Detect which cell encompasses the target text, then output its (X, Y) center coordinate. 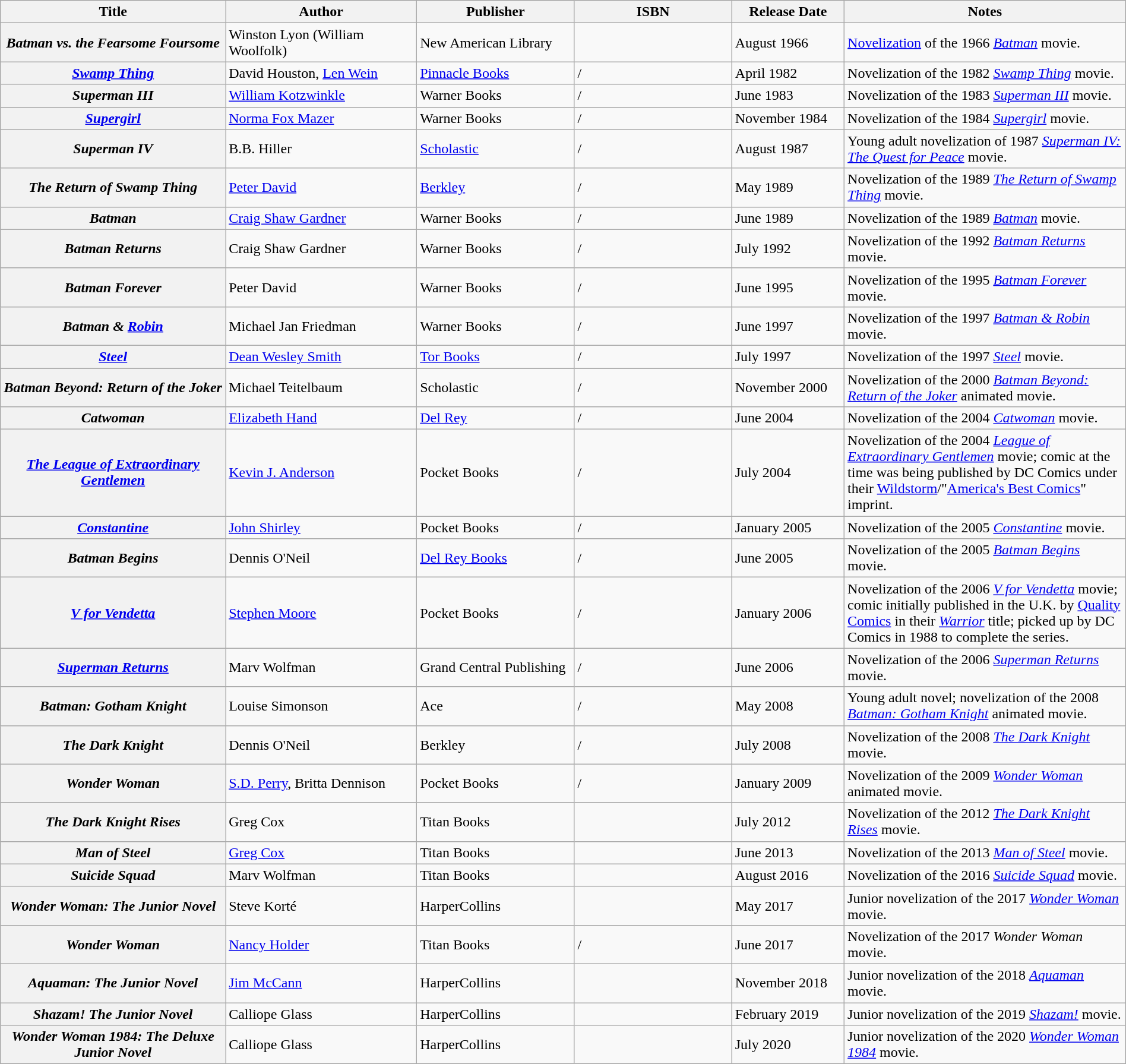
Novelization of the 1997 Steel movie. (985, 356)
Junior novelization of the 2018 Aquaman movie. (985, 983)
Novelization of the 1966 Batman movie. (985, 43)
Dean Wesley Smith (321, 356)
June 2013 (787, 853)
Batman (113, 218)
Novelization of the 1983 Superman III movie. (985, 96)
William Kotzwinkle (321, 96)
Stephen Moore (321, 613)
Jim McCann (321, 983)
Novelization of the 1997 Batman & Robin movie. (985, 326)
Tor Books (495, 356)
Catwoman (113, 418)
Novelization of the 1989 Batman movie. (985, 218)
July 2020 (787, 1044)
June 2005 (787, 558)
Michael Teitelbaum (321, 387)
Junior novelization of the 2019 Shazam! movie. (985, 1014)
Swamp Thing (113, 73)
Wonder Woman 1984: The Deluxe Junior Novel (113, 1044)
Nancy Holder (321, 945)
January 2009 (787, 783)
November 2018 (787, 983)
Notes (985, 12)
Louise Simonson (321, 706)
Young adult novel; novelization of the 2008 Batman: Gotham Knight animated movie. (985, 706)
July 1992 (787, 248)
Novelization of the 2000 Batman Beyond: Return of the Joker animated movie. (985, 387)
Novelization of the 2009 Wonder Woman animated movie. (985, 783)
Pinnacle Books (495, 73)
May 2017 (787, 905)
Suicide Squad (113, 875)
Novelization of the 1992 Batman Returns movie. (985, 248)
April 1982 (787, 73)
Novelization of the 2017 Wonder Woman movie. (985, 945)
Batman Begins (113, 558)
July 2012 (787, 822)
June 2004 (787, 418)
Superman III (113, 96)
January 2006 (787, 613)
Batman Forever (113, 288)
V for Vendetta (113, 613)
June 1983 (787, 96)
Norma Fox Mazer (321, 118)
Wonder Woman: The Junior Novel (113, 905)
ISBN (653, 12)
Novelization of the 2005 Batman Begins movie. (985, 558)
New American Library (495, 43)
August 1987 (787, 149)
July 2008 (787, 745)
Batman Returns (113, 248)
B.B. Hiller (321, 149)
November 2000 (787, 387)
July 1997 (787, 356)
Ace (495, 706)
Release Date (787, 12)
Novelization of the 2004 Catwoman movie. (985, 418)
John Shirley (321, 528)
Shazam! The Junior Novel (113, 1014)
Grand Central Publishing (495, 668)
The League of Extraordinary Gentlemen (113, 473)
June 1997 (787, 326)
Novelization of the 1984 Supergirl movie. (985, 118)
Superman IV (113, 149)
Michael Jan Friedman (321, 326)
Novelization of the 2016 Suicide Squad movie. (985, 875)
Steel (113, 356)
Title (113, 12)
Del Rey Books (495, 558)
Batman: Gotham Knight (113, 706)
Author (321, 12)
Man of Steel (113, 853)
Publisher (495, 12)
Supergirl (113, 118)
February 2019 (787, 1014)
Novelization of the 1989 The Return of Swamp Thing movie. (985, 188)
June 1989 (787, 218)
Del Rey (495, 418)
Novelization of the 2006 Superman Returns movie. (985, 668)
David Houston, Len Wein (321, 73)
Batman vs. the Fearsome Foursome (113, 43)
The Dark Knight Rises (113, 822)
The Dark Knight (113, 745)
Elizabeth Hand (321, 418)
Winston Lyon (William Woolfolk) (321, 43)
Kevin J. Anderson (321, 473)
Novelization of the 1995 Batman Forever movie. (985, 288)
Novelization of the 2012 The Dark Knight Rises movie. (985, 822)
May 2008 (787, 706)
The Return of Swamp Thing (113, 188)
Batman & Robin (113, 326)
Novelization of the 2008 The Dark Knight movie. (985, 745)
July 2004 (787, 473)
Constantine (113, 528)
Novelization of the 2013 Man of Steel movie. (985, 853)
June 2017 (787, 945)
Junior novelization of the 2020 Wonder Woman 1984 movie. (985, 1044)
Steve Korté (321, 905)
Batman Beyond: Return of the Joker (113, 387)
Novelization of the 1982 Swamp Thing movie. (985, 73)
Novelization of the 2005 Constantine movie. (985, 528)
Young adult novelization of 1987 Superman IV: The Quest for Peace movie. (985, 149)
June 2006 (787, 668)
Junior novelization of the 2017 Wonder Woman movie. (985, 905)
November 1984 (787, 118)
August 1966 (787, 43)
Aquaman: The Junior Novel (113, 983)
August 2016 (787, 875)
S.D. Perry, Britta Dennison (321, 783)
January 2005 (787, 528)
May 1989 (787, 188)
Superman Returns (113, 668)
June 1995 (787, 288)
